Provide the (X, Y) coordinate of the cell's center where the given text is located.  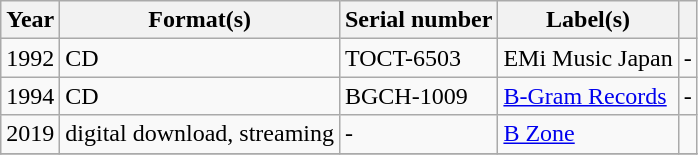
B-Gram Records (588, 96)
BGCH-1009 (418, 96)
1992 (30, 58)
B Zone (588, 134)
2019 (30, 134)
digital download, streaming (200, 134)
TOCT-6503 (418, 58)
Year (30, 20)
Serial number (418, 20)
1994 (30, 96)
Format(s) (200, 20)
EMi Music Japan (588, 58)
Label(s) (588, 20)
